For the text-containing cell, return its midpoint in [X, Y] coordinate format. 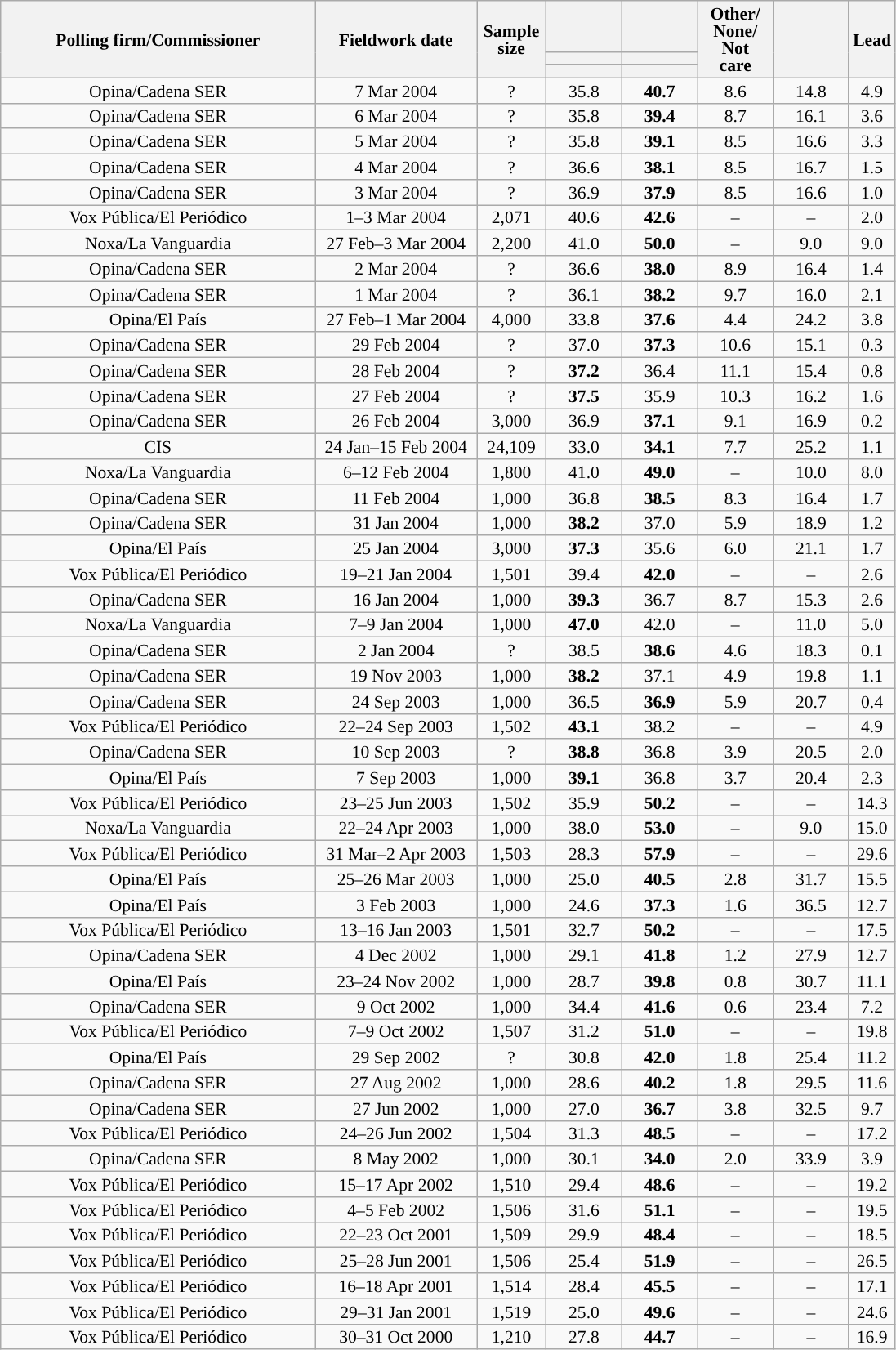
20.5 [810, 752]
0.6 [735, 1007]
51.1 [660, 1209]
28.6 [585, 1082]
26.5 [872, 1260]
1–3 Mar 2004 [396, 217]
0.4 [872, 701]
10.6 [735, 345]
48.5 [660, 1133]
31 Mar–2 Apr 2003 [396, 853]
1,507 [511, 1031]
37.5 [585, 396]
Fieldwork date [396, 39]
3.3 [872, 142]
6 Mar 2004 [396, 116]
1.5 [872, 167]
1,800 [511, 472]
25.2 [810, 446]
16 Jan 2004 [396, 600]
0.3 [872, 345]
29.4 [585, 1185]
23–24 Nov 2002 [396, 981]
22–24 Apr 2003 [396, 829]
29.5 [810, 1082]
8.0 [872, 472]
24 Jan–15 Feb 2004 [396, 446]
1,514 [511, 1286]
30.8 [585, 1057]
21.1 [810, 549]
CIS [158, 446]
Other/None/Notcare [735, 39]
30–31 Oct 2000 [396, 1337]
1,503 [511, 853]
13–16 Jan 2003 [396, 930]
28.7 [585, 981]
24–26 Jun 2002 [396, 1133]
33.8 [585, 319]
40.7 [660, 90]
25–28 Jun 2001 [396, 1260]
31 Jan 2004 [396, 523]
28.3 [585, 853]
22–23 Oct 2001 [396, 1236]
4,000 [511, 319]
23.4 [810, 1007]
4.4 [735, 319]
20.4 [810, 778]
43.1 [585, 726]
35.6 [660, 549]
31.6 [585, 1209]
7–9 Oct 2002 [396, 1031]
37.2 [585, 371]
33.0 [585, 446]
39.8 [660, 981]
6–12 Feb 2004 [396, 472]
1.4 [872, 268]
7.7 [735, 446]
10.0 [810, 472]
1,510 [511, 1185]
27.0 [585, 1108]
30.1 [585, 1159]
29–31 Jan 2001 [396, 1311]
40.6 [585, 217]
17.1 [872, 1286]
19.5 [872, 1209]
1,504 [511, 1133]
40.5 [660, 879]
2.8 [735, 879]
51.9 [660, 1260]
0.1 [872, 650]
37.9 [660, 193]
9.1 [735, 422]
7 Sep 2003 [396, 778]
5 Mar 2004 [396, 142]
10.3 [735, 396]
11.6 [872, 1082]
2,200 [511, 244]
15.0 [872, 829]
1,210 [511, 1337]
40.2 [660, 1082]
57.9 [660, 853]
1 Mar 2004 [396, 294]
15–17 Apr 2002 [396, 1185]
1,509 [511, 1236]
37.6 [660, 319]
41.8 [660, 956]
27 Aug 2002 [396, 1082]
19.2 [872, 1185]
19–21 Jan 2004 [396, 574]
27 Feb–3 Mar 2004 [396, 244]
3 Mar 2004 [396, 193]
25 Jan 2004 [396, 549]
18.9 [810, 523]
0.2 [872, 422]
15.4 [810, 371]
7.2 [872, 1007]
28 Feb 2004 [396, 371]
6.0 [735, 549]
31.7 [810, 879]
20.7 [810, 701]
50.0 [660, 244]
34.4 [585, 1007]
16.7 [810, 167]
49.6 [660, 1311]
7–9 Jan 2004 [396, 624]
4.6 [735, 650]
8.3 [735, 497]
38.8 [585, 752]
8 May 2002 [396, 1159]
15.3 [810, 600]
3.6 [872, 116]
48.6 [660, 1185]
29 Sep 2002 [396, 1057]
34.0 [660, 1159]
15.1 [810, 345]
30.7 [810, 981]
Lead [872, 39]
15.5 [872, 879]
1.0 [872, 193]
2,071 [511, 217]
2 Mar 2004 [396, 268]
27.8 [585, 1337]
2.3 [872, 778]
16.1 [810, 116]
24,109 [511, 446]
11.0 [810, 624]
11 Feb 2004 [396, 497]
9 Oct 2002 [396, 1007]
22–24 Sep 2003 [396, 726]
Polling firm/Commissioner [158, 39]
31.2 [585, 1031]
26 Feb 2004 [396, 422]
45.5 [660, 1286]
27.9 [810, 956]
24 Sep 2003 [396, 701]
10 Sep 2003 [396, 752]
39.3 [585, 600]
51.0 [660, 1031]
32.7 [585, 930]
4 Dec 2002 [396, 956]
19 Nov 2003 [396, 675]
3.7 [735, 778]
53.0 [660, 829]
16–18 Apr 2001 [396, 1286]
48.4 [660, 1236]
49.0 [660, 472]
7 Mar 2004 [396, 90]
47.0 [585, 624]
34.1 [660, 446]
27 Feb 2004 [396, 396]
33.9 [810, 1159]
2.1 [872, 294]
36.1 [585, 294]
14.3 [872, 802]
4–5 Feb 2002 [396, 1209]
38.6 [660, 650]
27 Feb–1 Mar 2004 [396, 319]
Sample size [511, 39]
29.1 [585, 956]
16.2 [810, 396]
36.4 [660, 371]
38.1 [660, 167]
14.8 [810, 90]
23–25 Jun 2003 [396, 802]
8.9 [735, 268]
25–26 Mar 2003 [396, 879]
27 Jun 2002 [396, 1108]
24.2 [810, 319]
3 Feb 2003 [396, 904]
29.6 [872, 853]
18.3 [810, 650]
1,519 [511, 1311]
17.2 [872, 1133]
11.2 [872, 1057]
29 Feb 2004 [396, 345]
32.5 [810, 1108]
31.3 [585, 1133]
28.4 [585, 1286]
44.7 [660, 1337]
41.6 [660, 1007]
5.0 [872, 624]
29.9 [585, 1236]
17.5 [872, 930]
16.0 [810, 294]
18.5 [872, 1236]
8.6 [735, 90]
42.6 [660, 217]
2 Jan 2004 [396, 650]
4 Mar 2004 [396, 167]
